Capture the cell that displays the provided text and extract its (X, Y) central coordinate. 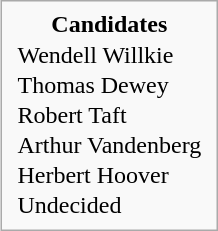
Wendell Willkie (110, 56)
Thomas Dewey (110, 86)
Arthur Vandenberg (110, 146)
Candidates (110, 24)
Robert Taft (110, 116)
Undecided (110, 206)
Herbert Hoover (110, 176)
